Extract the [X, Y] coordinate from the center of the cell holding the provided text.  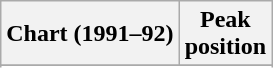
Chart (1991–92) [90, 34]
Peakposition [225, 34]
